Output the [x, y] coordinate of the center of the cell containing the given text.  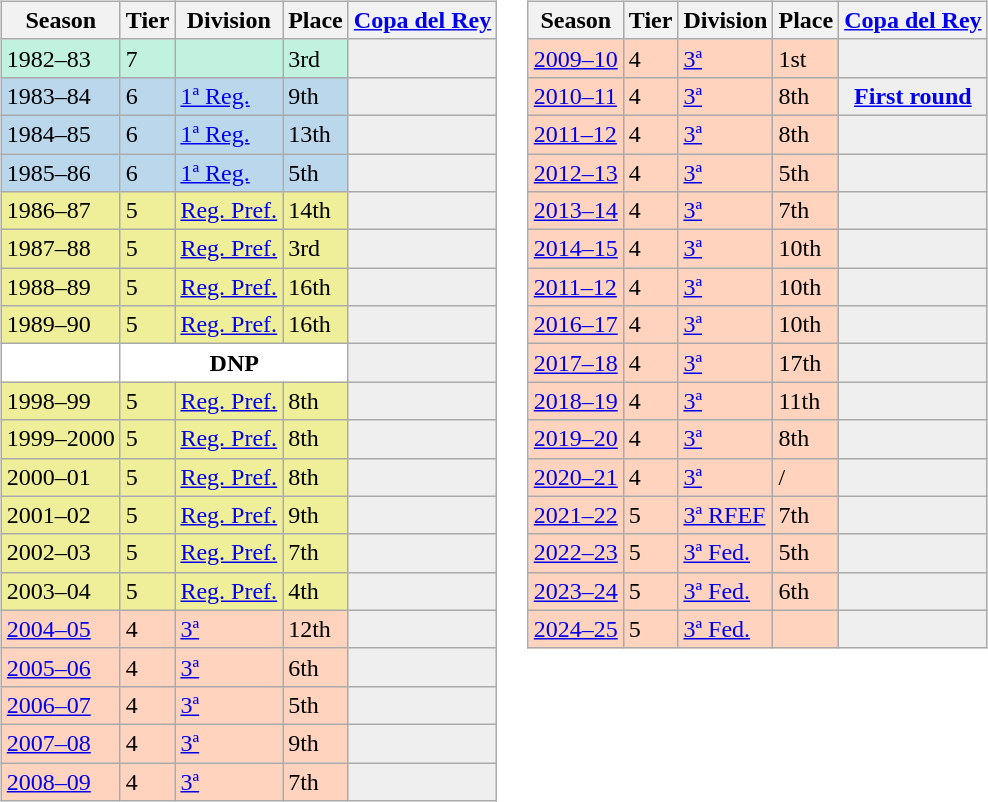
DNP [234, 363]
2024–25 [576, 629]
1983–84 [60, 96]
2021–22 [576, 515]
1988–89 [60, 287]
2023–24 [576, 591]
2022–23 [576, 553]
2013–14 [576, 211]
2003–04 [60, 591]
1st [806, 58]
1998–99 [60, 401]
12th [316, 629]
1986–87 [60, 211]
1985–86 [60, 173]
2002–03 [60, 553]
/ [806, 477]
3ª RFEF [726, 515]
2001–02 [60, 515]
1989–90 [60, 325]
2006–07 [60, 705]
2020–21 [576, 477]
4th [316, 591]
2010–11 [576, 96]
2019–20 [576, 439]
2008–09 [60, 781]
First round [913, 96]
2009–10 [576, 58]
1999–2000 [60, 439]
13th [316, 134]
2018–19 [576, 401]
1984–85 [60, 134]
2012–13 [576, 173]
2016–17 [576, 325]
2014–15 [576, 249]
2004–05 [60, 629]
7 [148, 58]
1987–88 [60, 249]
2007–08 [60, 743]
2017–18 [576, 363]
2000–01 [60, 477]
11th [806, 401]
1982–83 [60, 58]
17th [806, 363]
2005–06 [60, 667]
14th [316, 211]
